Output the (x, y) coordinate of the center of the cell containing the given text.  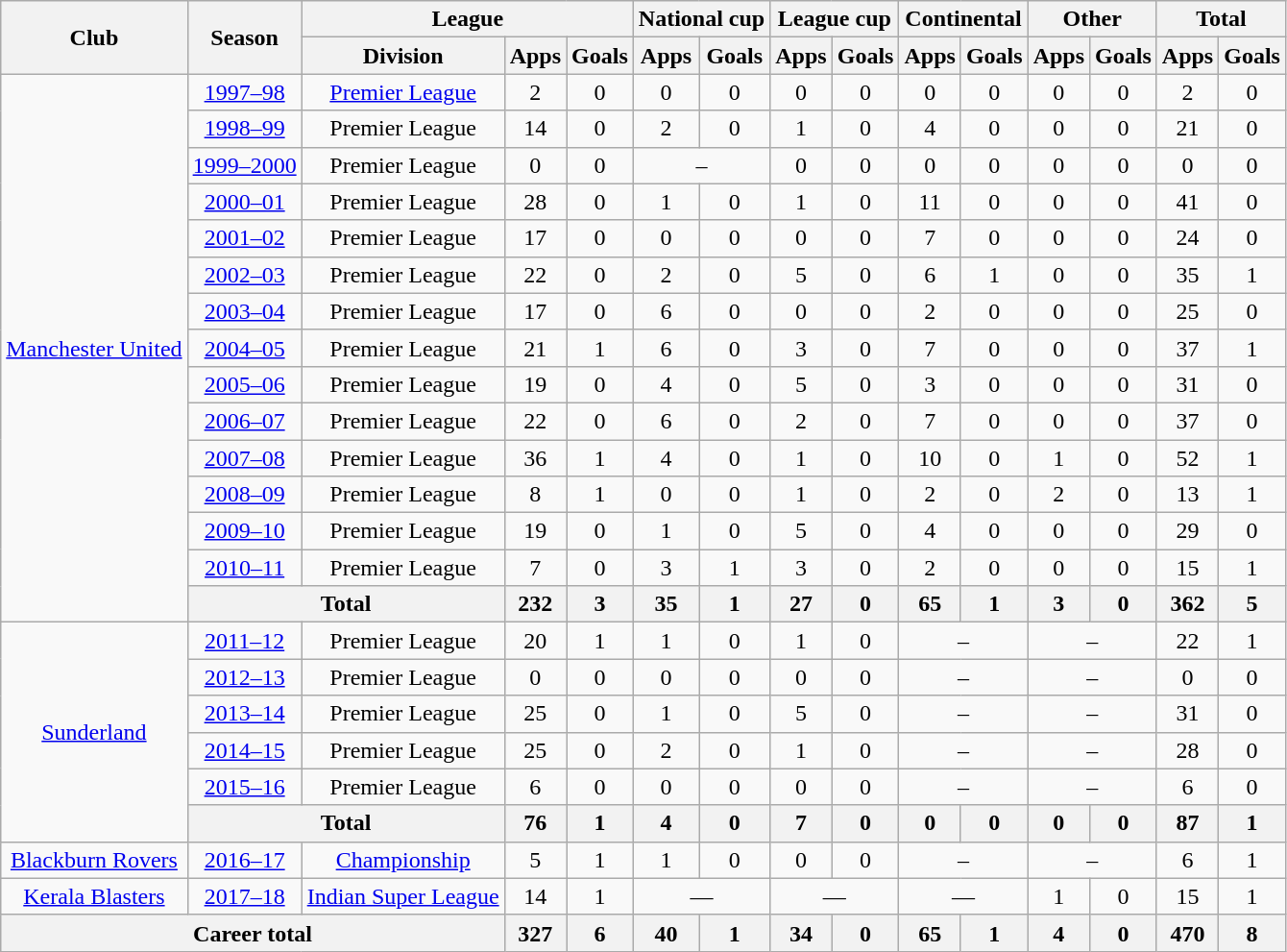
13 (1187, 495)
2009–10 (244, 531)
League (467, 19)
327 (535, 933)
27 (801, 604)
2012–13 (244, 677)
Manchester United (94, 348)
2006–07 (244, 421)
2005–06 (244, 384)
232 (535, 604)
Career total (253, 933)
Sunderland (94, 732)
1999–2000 (244, 165)
Season (244, 37)
52 (1187, 458)
20 (535, 641)
2008–09 (244, 495)
40 (666, 933)
2011–12 (244, 641)
League cup (835, 19)
36 (535, 458)
2000–01 (244, 202)
76 (535, 823)
2007–08 (244, 458)
41 (1187, 202)
2004–05 (244, 348)
Club (94, 37)
Division (403, 56)
Blackburn Rovers (94, 860)
Indian Super League (403, 896)
Continental (963, 19)
1997–98 (244, 92)
2010–11 (244, 568)
2015–16 (244, 787)
87 (1187, 823)
11 (930, 202)
29 (1187, 531)
10 (930, 458)
National cup (701, 19)
Kerala Blasters (94, 896)
2001–02 (244, 238)
470 (1187, 933)
2017–18 (244, 896)
2014–15 (244, 750)
2016–17 (244, 860)
2013–14 (244, 714)
362 (1187, 604)
2003–04 (244, 311)
34 (801, 933)
2002–03 (244, 275)
1998–99 (244, 129)
Championship (403, 860)
24 (1187, 238)
Other (1092, 19)
